Return the [X, Y] coordinate for the center point of the cell that contains the specified text.  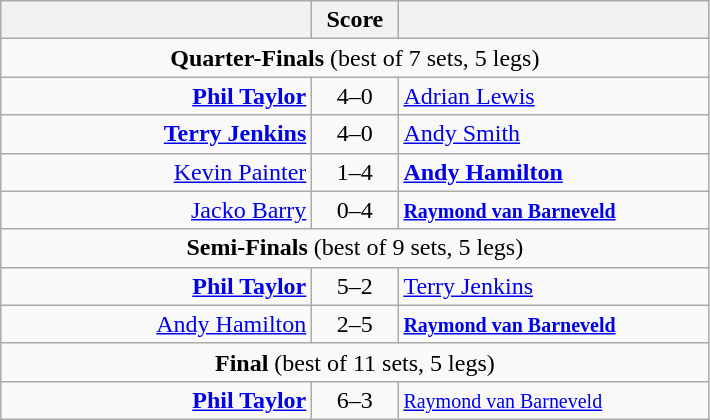
1–4 [355, 172]
Kevin Painter [156, 172]
5–2 [355, 286]
Final (best of 11 sets, 5 legs) [355, 362]
Semi-Finals (best of 9 sets, 5 legs) [355, 248]
2–5 [355, 324]
Jacko Barry [156, 210]
Quarter-Finals (best of 7 sets, 5 legs) [355, 58]
Andy Smith [554, 134]
Score [355, 20]
Adrian Lewis [554, 96]
0–4 [355, 210]
6–3 [355, 400]
